Capture the cell that displays the provided text and extract its (X, Y) central coordinate. 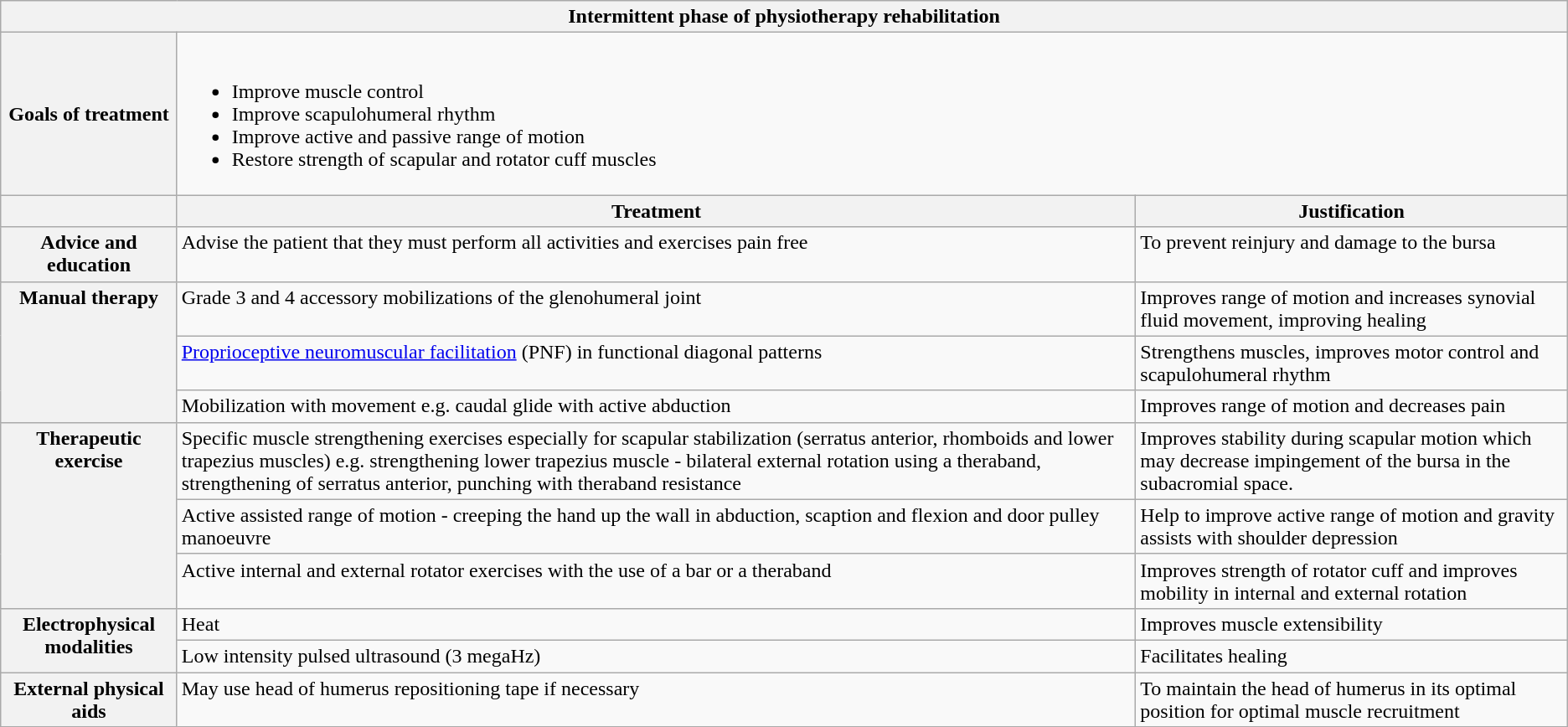
Justification (1352, 211)
Active internal and external rotator exercises with the use of a bar or a theraband (657, 581)
Advice and education (89, 255)
Advise the patient that they must perform all activities and exercises pain free (657, 255)
Heat (657, 624)
To maintain the head of humerus in its optimal position for optimal muscle recruitment (1352, 699)
Improves muscle extensibility (1352, 624)
May use head of humerus repositioning tape if necessary (657, 699)
Active assisted range of motion - creeping the hand up the wall in abduction, scaption and flexion and door pulley manoeuvre (657, 526)
Grade 3 and 4 accessory mobilizations of the glenohumeral joint (657, 308)
Improves strength of rotator cuff and improves mobility in internal and external rotation (1352, 581)
Facilitates healing (1352, 656)
Intermittent phase of physiotherapy rehabilitation (784, 17)
Low intensity pulsed ultrasound (3 megaHz) (657, 656)
Strengthens muscles, improves motor control and scapulohumeral rhythm (1352, 363)
Therapeutic exercise (89, 515)
Improves range of motion and decreases pain (1352, 406)
External physical aids (89, 699)
Improves range of motion and increases synovial fluid movement, improving healing (1352, 308)
Proprioceptive neuromuscular facilitation (PNF) in functional diagonal patterns (657, 363)
Treatment (657, 211)
Improve muscle controlImprove scapulohumeral rhythmImprove active and passive range of motionRestore strength of scapular and rotator cuff muscles (872, 114)
Improves stability during scapular motion which may decrease impingement of the bursa in the subacromial space. (1352, 461)
Mobilization with movement e.g. caudal glide with active abduction (657, 406)
To prevent reinjury and damage to the bursa (1352, 255)
Manual therapy (89, 352)
Electrophysical modalities (89, 640)
Help to improve active range of motion and gravity assists with shoulder depression (1352, 526)
Goals of treatment (89, 114)
